Detect which cell encompasses the target text, then output its [x, y] center coordinate. 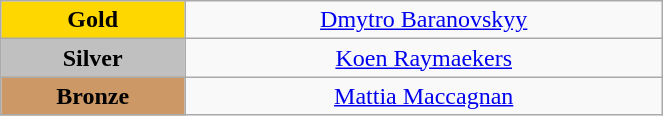
Gold [93, 20]
Dmytro Baranovskyy [424, 20]
Koen Raymaekers [424, 58]
Bronze [93, 96]
Silver [93, 58]
Mattia Maccagnan [424, 96]
